Provide the [x, y] coordinate of the cell's center where the given text is located.  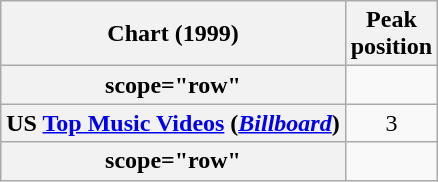
Chart (1999) [173, 34]
US Top Music Videos (Billboard) [173, 123]
Peakposition [391, 34]
3 [391, 123]
